Scan for the cell matching the given text and deliver its [X, Y] coordinate at center. 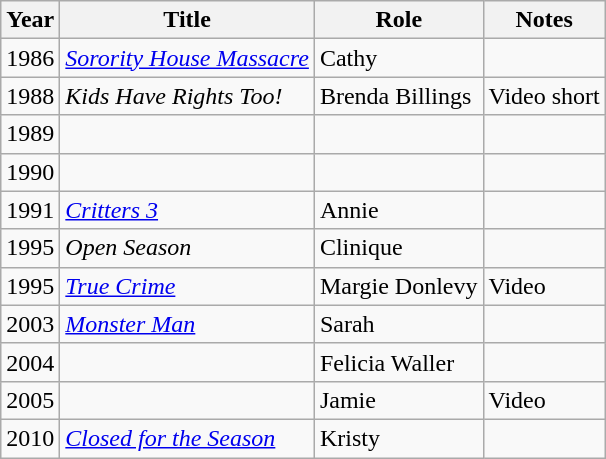
Closed for the Season [188, 438]
Video short [544, 96]
Annie [398, 210]
Kristy [398, 438]
Felicia Waller [398, 362]
1991 [30, 210]
2003 [30, 324]
True Crime [188, 286]
Monster Man [188, 324]
Sarah [398, 324]
1988 [30, 96]
2005 [30, 400]
Cathy [398, 58]
Critters 3 [188, 210]
2004 [30, 362]
Margie Donlevy [398, 286]
Open Season [188, 248]
Clinique [398, 248]
1989 [30, 134]
Notes [544, 20]
Year [30, 20]
Role [398, 20]
Jamie [398, 400]
Kids Have Rights Too! [188, 96]
Title [188, 20]
1990 [30, 172]
Brenda Billings [398, 96]
2010 [30, 438]
Sorority House Massacre [188, 58]
1986 [30, 58]
